Extract the (X, Y) coordinate from the center of the cell holding the provided text.  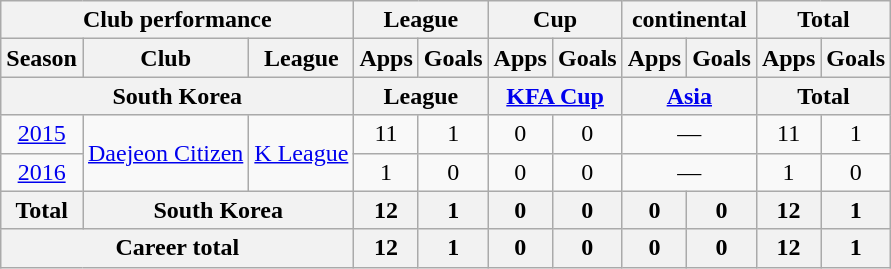
Season (42, 58)
Club (165, 58)
Asia (689, 96)
continental (689, 20)
Career total (178, 248)
Club performance (178, 20)
K League (302, 153)
2015 (42, 134)
Cup (555, 20)
KFA Cup (555, 96)
Daejeon Citizen (165, 153)
2016 (42, 172)
